For the text-containing cell, return its midpoint in (x, y) coordinate format. 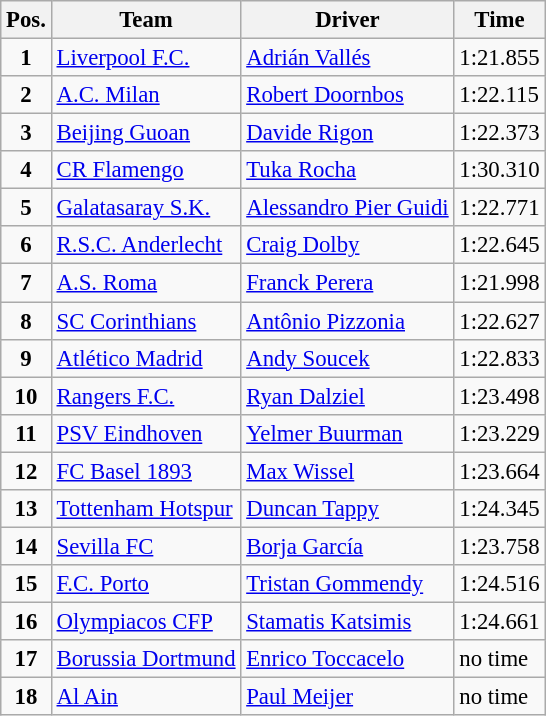
Enrico Toccacelo (348, 659)
12 (26, 471)
Franck Perera (348, 283)
Adrián Vallés (348, 58)
Stamatis Katsimis (348, 621)
1:23.664 (500, 471)
Paul Meijer (348, 697)
Duncan Tappy (348, 509)
5 (26, 208)
1:22.771 (500, 208)
6 (26, 245)
18 (26, 697)
Antônio Pizzonia (348, 321)
1:23.498 (500, 396)
Time (500, 20)
Ryan Dalziel (348, 396)
Robert Doornbos (348, 95)
Tristan Gommendy (348, 584)
Atlético Madrid (146, 358)
1:24.516 (500, 584)
Team (146, 20)
2 (26, 95)
Craig Dolby (348, 245)
1:24.345 (500, 509)
A.C. Milan (146, 95)
11 (26, 433)
Tuka Rocha (348, 170)
Rangers F.C. (146, 396)
Liverpool F.C. (146, 58)
16 (26, 621)
Driver (348, 20)
3 (26, 133)
FC Basel 1893 (146, 471)
Max Wissel (348, 471)
10 (26, 396)
1:21.998 (500, 283)
Andy Soucek (348, 358)
4 (26, 170)
F.C. Porto (146, 584)
CR Flamengo (146, 170)
Galatasaray S.K. (146, 208)
1:23.758 (500, 546)
A.S. Roma (146, 283)
Davide Rigon (348, 133)
Al Ain (146, 697)
1:23.229 (500, 433)
Yelmer Buurman (348, 433)
1:22.115 (500, 95)
1:22.627 (500, 321)
8 (26, 321)
PSV Eindhoven (146, 433)
1:24.661 (500, 621)
Sevilla FC (146, 546)
1:22.373 (500, 133)
Alessandro Pier Guidi (348, 208)
7 (26, 283)
Pos. (26, 20)
Borussia Dortmund (146, 659)
Tottenham Hotspur (146, 509)
Borja García (348, 546)
9 (26, 358)
1 (26, 58)
14 (26, 546)
1:22.833 (500, 358)
13 (26, 509)
SC Corinthians (146, 321)
R.S.C. Anderlecht (146, 245)
Beijing Guoan (146, 133)
1:21.855 (500, 58)
15 (26, 584)
1:30.310 (500, 170)
17 (26, 659)
1:22.645 (500, 245)
Olympiacos CFP (146, 621)
